Determine the [X, Y] coordinate at the center of the cell enclosing the given text.  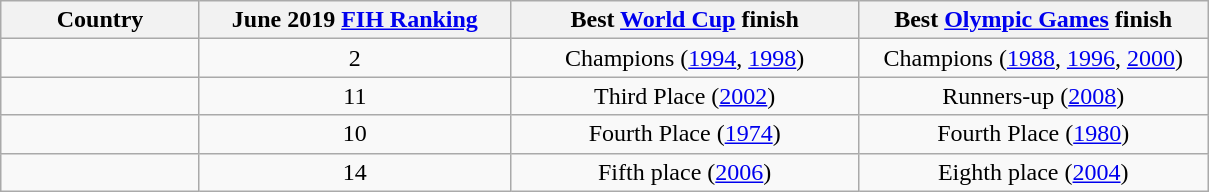
Best World Cup finish [684, 20]
10 [354, 134]
14 [354, 172]
Fifth place (2006) [684, 172]
Eighth place (2004) [1034, 172]
Champions (1994, 1998) [684, 58]
Fourth Place (1974) [684, 134]
June 2019 FIH Ranking [354, 20]
Country [100, 20]
Runners-up (2008) [1034, 96]
Fourth Place (1980) [1034, 134]
Best Olympic Games finish [1034, 20]
2 [354, 58]
11 [354, 96]
Third Place (2002) [684, 96]
Champions (1988, 1996, 2000) [1034, 58]
